Capture the cell that displays the provided text and extract its (x, y) central coordinate. 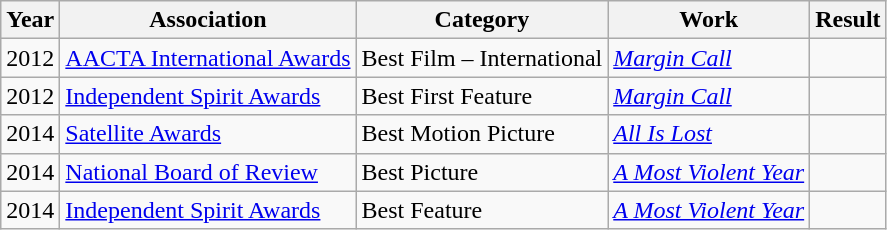
Best Feature (482, 210)
Work (709, 20)
Year (30, 20)
Satellite Awards (208, 134)
Best Film – International (482, 58)
Best First Feature (482, 96)
Best Motion Picture (482, 134)
Best Picture (482, 172)
Result (848, 20)
All Is Lost (709, 134)
Category (482, 20)
Association (208, 20)
AACTA International Awards (208, 58)
National Board of Review (208, 172)
